Pinpoint the cell where the given text exists, returning its [x, y] midpoint coordinate. 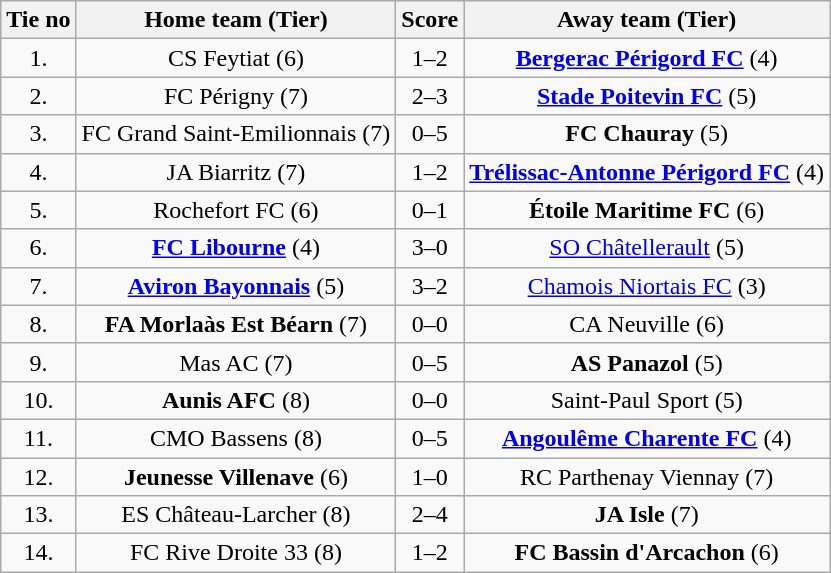
FC Grand Saint-Emilionnais (7) [236, 134]
1. [38, 58]
3–0 [430, 248]
Trélissac-Antonne Périgord FC (4) [647, 172]
4. [38, 172]
JA Isle (7) [647, 515]
6. [38, 248]
3. [38, 134]
11. [38, 438]
ES Château-Larcher (8) [236, 515]
5. [38, 210]
2–3 [430, 96]
Rochefort FC (6) [236, 210]
2–4 [430, 515]
FC Libourne (4) [236, 248]
CA Neuville (6) [647, 324]
JA Biarritz (7) [236, 172]
CMO Bassens (8) [236, 438]
9. [38, 362]
0–1 [430, 210]
FC Bassin d'Arcachon (6) [647, 553]
7. [38, 286]
Home team (Tier) [236, 20]
Aviron Bayonnais (5) [236, 286]
Étoile Maritime FC (6) [647, 210]
Angoulême Charente FC (4) [647, 438]
FC Chauray (5) [647, 134]
Score [430, 20]
Saint-Paul Sport (5) [647, 400]
FC Rive Droite 33 (8) [236, 553]
14. [38, 553]
AS Panazol (5) [647, 362]
2. [38, 96]
1–0 [430, 477]
8. [38, 324]
12. [38, 477]
RC Parthenay Viennay (7) [647, 477]
Jeunesse Villenave (6) [236, 477]
Chamois Niortais FC (3) [647, 286]
3–2 [430, 286]
CS Feytiat (6) [236, 58]
FC Périgny (7) [236, 96]
Mas AC (7) [236, 362]
10. [38, 400]
Aunis AFC (8) [236, 400]
Tie no [38, 20]
Away team (Tier) [647, 20]
Stade Poitevin FC (5) [647, 96]
Bergerac Périgord FC (4) [647, 58]
FA Morlaàs Est Béarn (7) [236, 324]
SO Châtellerault (5) [647, 248]
13. [38, 515]
